Identify which cell holds the provided text, then report its (x, y) central coordinate. 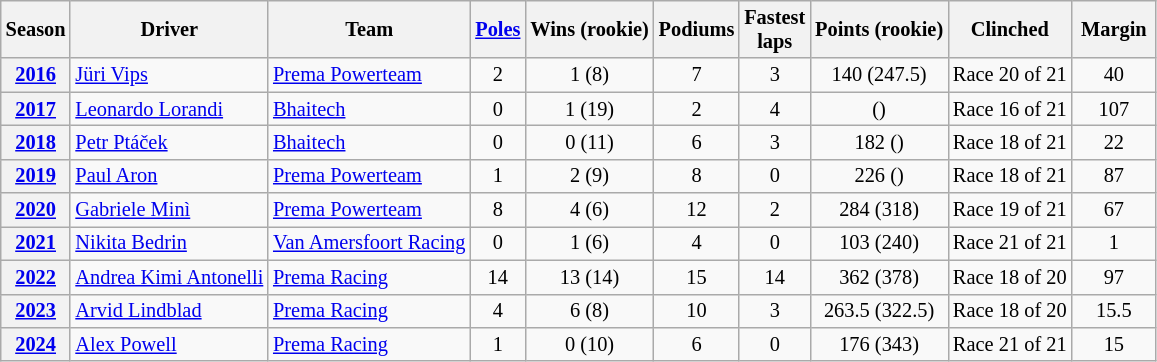
Wins (rookie) (589, 29)
2020 (36, 210)
15.5 (1114, 311)
Alex Powell (169, 344)
2017 (36, 109)
() (879, 109)
Fastest laps (774, 29)
Driver (169, 29)
107 (1114, 109)
140 (247.5) (879, 75)
Team (369, 29)
Arvid Lindblad (169, 311)
2023 (36, 311)
10 (697, 311)
Season (36, 29)
0 (10) (589, 344)
176 (343) (879, 344)
2016 (36, 75)
Podiums (697, 29)
Clinched (1010, 29)
263.5 (322.5) (879, 311)
Petr Ptáček (169, 142)
2021 (36, 243)
97 (1114, 277)
Andrea Kimi Antonelli (169, 277)
67 (1114, 210)
1 (19) (589, 109)
362 (378) (879, 277)
2018 (36, 142)
87 (1114, 176)
1 (8) (589, 75)
103 (240) (879, 243)
1 (6) (589, 243)
Jüri Vips (169, 75)
Paul Aron (169, 176)
Race 20 of 21 (1010, 75)
7 (697, 75)
2024 (36, 344)
Poles (498, 29)
Points (rookie) (879, 29)
22 (1114, 142)
284 (318) (879, 210)
6 (8) (589, 311)
Margin (1114, 29)
40 (1114, 75)
Leonardo Lorandi (169, 109)
Gabriele Minì (169, 210)
Race 16 of 21 (1010, 109)
182 () (879, 142)
4 (6) (589, 210)
2 (9) (589, 176)
0 (11) (589, 142)
12 (697, 210)
226 () (879, 176)
Van Amersfoort Racing (369, 243)
Race 19 of 21 (1010, 210)
2019 (36, 176)
2022 (36, 277)
Nikita Bedrin (169, 243)
13 (14) (589, 277)
